For the text-containing cell, return its midpoint in [X, Y] coordinate format. 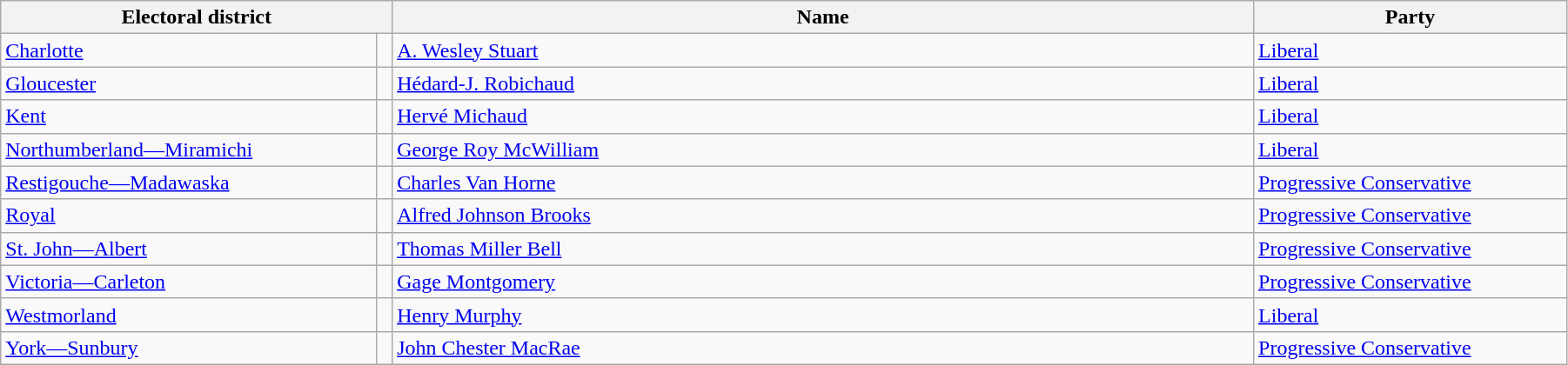
Thomas Miller Bell [823, 249]
Westmorland [189, 315]
St. John—Albert [189, 249]
Royal [189, 216]
Kent [189, 116]
Hervé Michaud [823, 116]
Charlotte [189, 50]
Victoria—Carleton [189, 282]
Name [823, 17]
Electoral district [197, 17]
Restigouche—Madawaska [189, 182]
Northumberland—Miramichi [189, 149]
Alfred Johnson Brooks [823, 216]
Gage Montgomery [823, 282]
Charles Van Horne [823, 182]
York—Sunbury [189, 348]
Party [1411, 17]
Gloucester [189, 83]
Henry Murphy [823, 315]
Hédard-J. Robichaud [823, 83]
John Chester MacRae [823, 348]
George Roy McWilliam [823, 149]
A. Wesley Stuart [823, 50]
